From the cell containing the given text, extract its center point as (x, y) coordinate. 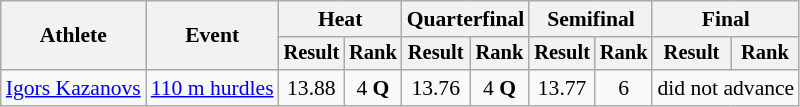
110 m hurdles (212, 88)
did not advance (726, 88)
Event (212, 36)
Igors Kazanovs (74, 88)
Quarterfinal (466, 19)
Semifinal (590, 19)
Athlete (74, 36)
13.76 (436, 88)
13.88 (312, 88)
13.77 (562, 88)
6 (624, 88)
Final (726, 19)
Heat (340, 19)
